Pinpoint the cell where the given text exists, returning its [x, y] midpoint coordinate. 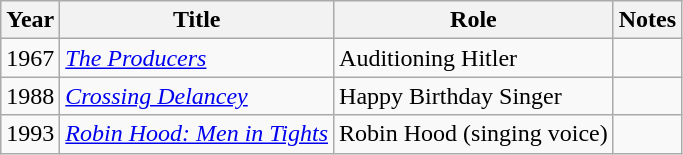
Year [30, 20]
Robin Hood: Men in Tights [197, 134]
The Producers [197, 58]
Notes [647, 20]
1993 [30, 134]
1988 [30, 96]
Role [474, 20]
Auditioning Hitler [474, 58]
Happy Birthday Singer [474, 96]
Robin Hood (singing voice) [474, 134]
Crossing Delancey [197, 96]
1967 [30, 58]
Title [197, 20]
